From the cell containing the given text, extract its center point as [X, Y] coordinate. 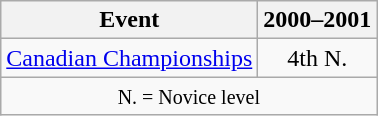
2000–2001 [318, 20]
Event [130, 20]
N. = Novice level [189, 96]
Canadian Championships [130, 58]
4th N. [318, 58]
